Output the [x, y] coordinate of the center of the cell containing the given text.  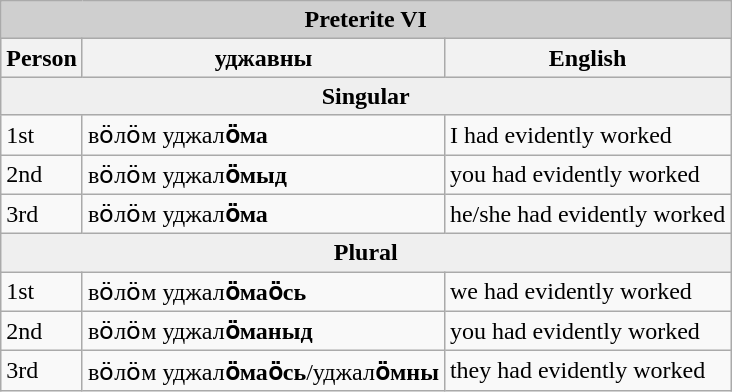
вӧлӧм уджалӧмаӧсь [263, 292]
Person [42, 58]
Preterite VI [366, 20]
вӧлӧм уджалӧмаӧсь/уджалӧмны [263, 371]
вӧлӧм уджалӧманыд [263, 331]
we had evidently worked [587, 292]
he/she had evidently worked [587, 214]
вӧлӧм уджалӧмыд [263, 174]
Singular [366, 96]
they had evidently worked [587, 371]
I had evidently worked [587, 135]
уджавны [263, 58]
English [587, 58]
Plural [366, 253]
